Capture the cell that displays the provided text and extract its (x, y) central coordinate. 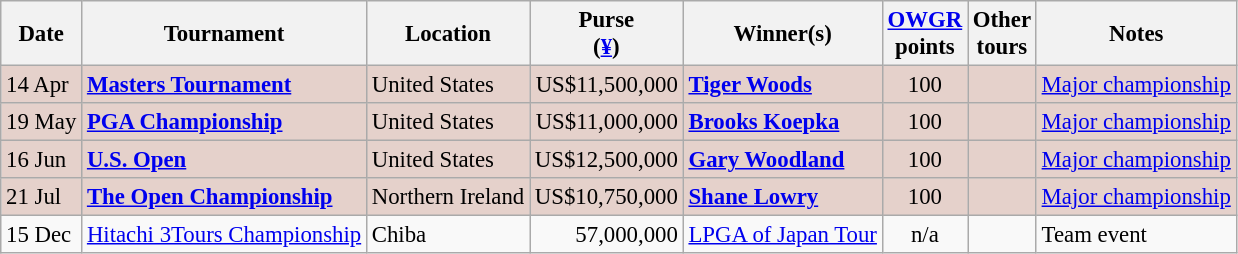
19 May (42, 122)
Othertours (1002, 34)
Tiger Woods (782, 85)
Masters Tournament (224, 85)
OWGRpoints (924, 34)
US$12,500,000 (607, 160)
16 Jun (42, 160)
Team event (1136, 235)
US$11,000,000 (607, 122)
57,000,000 (607, 235)
15 Dec (42, 235)
Notes (1136, 34)
PGA Championship (224, 122)
The Open Championship (224, 197)
n/a (924, 235)
Tournament (224, 34)
US$11,500,000 (607, 85)
US$10,750,000 (607, 197)
Date (42, 34)
Brooks Koepka (782, 122)
Purse(¥) (607, 34)
Shane Lowry (782, 197)
LPGA of Japan Tour (782, 235)
Chiba (448, 235)
Northern Ireland (448, 197)
21 Jul (42, 197)
Hitachi 3Tours Championship (224, 235)
U.S. Open (224, 160)
Location (448, 34)
Winner(s) (782, 34)
14 Apr (42, 85)
Gary Woodland (782, 160)
